For the text-containing cell, return its midpoint in [X, Y] coordinate format. 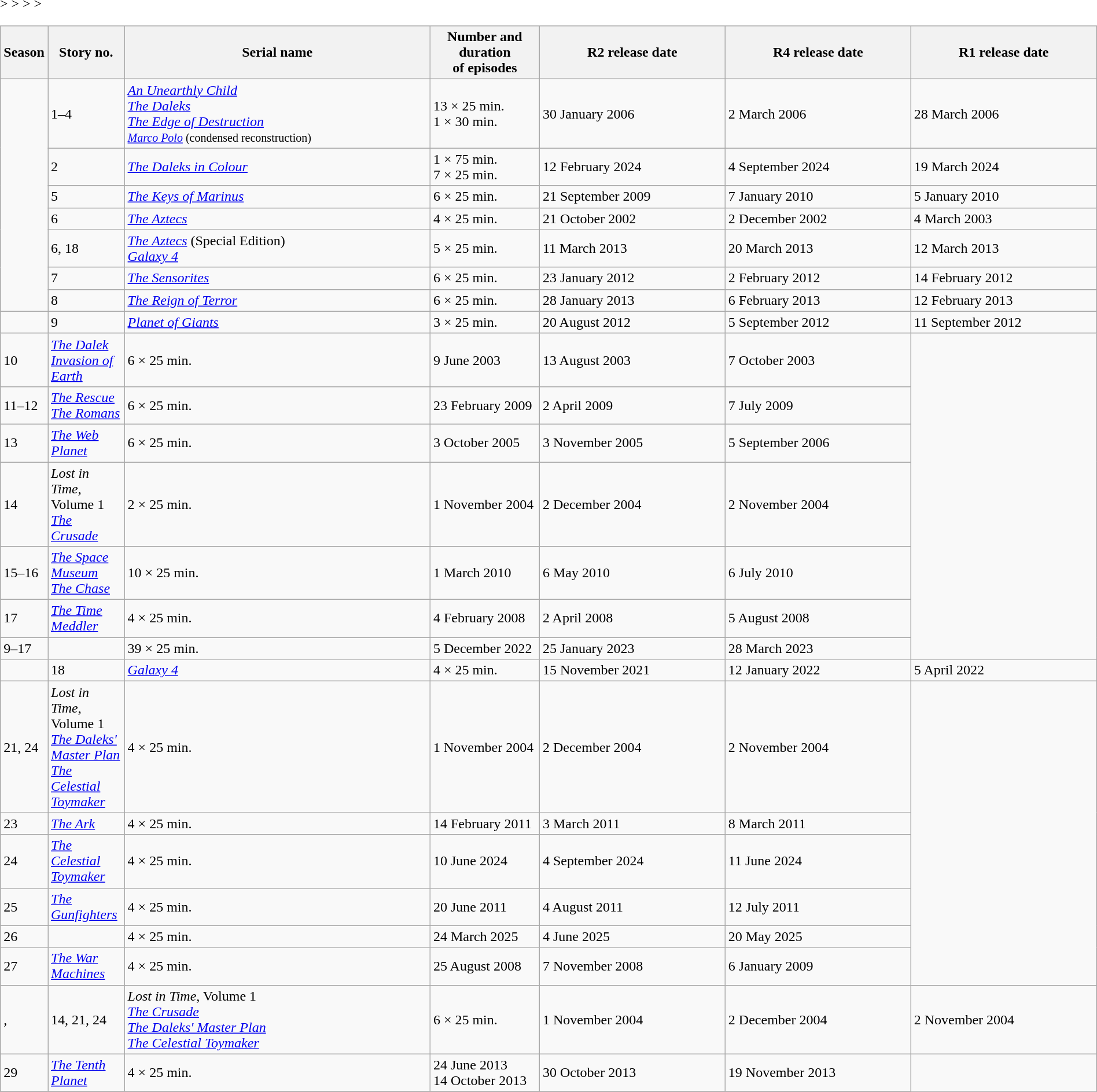
15 November 2021 [632, 670]
26 [24, 936]
11 June 2024 [818, 861]
Lost in Time, Volume 1The Crusade [86, 504]
7 [86, 278]
, [24, 1019]
The War Machines [86, 966]
Story no. [86, 53]
6 May 2010 [632, 573]
14 [24, 504]
13 August 2003 [632, 360]
14, 21, 24 [86, 1019]
The Aztecs [277, 219]
7 October 2003 [818, 360]
23 January 2012 [632, 278]
3 November 2005 [632, 443]
25 August 2008 [485, 966]
Lost in Time, Volume 1The CrusadeThe Daleks' Master PlanThe Celestial Toymaker [277, 1019]
12 July 2011 [818, 907]
25 [24, 907]
9 June 2003 [485, 360]
5 January 2010 [1003, 197]
4 June 2025 [632, 936]
11 September 2012 [1003, 322]
8 [86, 300]
17 [24, 619]
5 April 2022 [1003, 670]
2 April 2008 [632, 619]
23 February 2009 [485, 405]
28 March 2006 [1003, 113]
21 October 2002 [632, 219]
1–4 [86, 113]
1 × 75 min.7 × 25 min. [485, 167]
12 February 2013 [1003, 300]
11 March 2013 [632, 249]
20 August 2012 [632, 322]
Lost in Time, Volume 1The Daleks' Master PlanThe Celestial Toymaker [86, 747]
24 June 201314 October 2013 [485, 1072]
29 [24, 1072]
5 September 2012 [818, 322]
The Reign of Terror [277, 300]
Number and durationof episodes [485, 53]
5 December 2022 [485, 648]
12 February 2024 [632, 167]
24 March 2025 [485, 936]
14 February 2012 [1003, 278]
7 July 2009 [818, 405]
24 [24, 861]
21 September 2009 [632, 197]
5 [86, 197]
The Keys of Marinus [277, 197]
The Dalek Invasion of Earth [86, 360]
5 August 2008 [818, 619]
3 × 25 min. [485, 322]
R1 release date [1003, 53]
8 March 2011 [818, 824]
11–12 [24, 405]
19 March 2024 [1003, 167]
Season [24, 53]
6 January 2009 [818, 966]
6, 18 [86, 249]
2 December 2002 [818, 219]
23 [24, 824]
13 [24, 443]
20 May 2025 [818, 936]
3 October 2005 [485, 443]
28 January 2013 [632, 300]
The Celestial Toymaker [86, 861]
2 [86, 167]
5 × 25 min. [485, 249]
12 March 2013 [1003, 249]
4 March 2003 [1003, 219]
The Sensorites [277, 278]
5 September 2006 [818, 443]
4 February 2008 [485, 619]
The Space MuseumThe Chase [86, 573]
The Web Planet [86, 443]
9–17 [24, 648]
25 January 2023 [632, 648]
7 November 2008 [632, 966]
Serial name [277, 53]
2 April 2009 [632, 405]
Planet of Giants [277, 322]
2 February 2012 [818, 278]
R4 release date [818, 53]
30 January 2006 [632, 113]
6 February 2013 [818, 300]
20 June 2011 [485, 907]
4 August 2011 [632, 907]
28 March 2023 [818, 648]
2 March 2006 [818, 113]
The Aztecs (Special Edition)Galaxy 4 [277, 249]
10 [24, 360]
9 [86, 322]
R2 release date [632, 53]
13 × 25 min.1 × 30 min. [485, 113]
The RescueThe Romans [86, 405]
21, 24 [24, 747]
10 June 2024 [485, 861]
18 [86, 670]
Galaxy 4 [277, 670]
6 July 2010 [818, 573]
The Tenth Planet [86, 1072]
20 March 2013 [818, 249]
2 × 25 min. [277, 504]
3 March 2011 [632, 824]
1 March 2010 [485, 573]
10 × 25 min. [277, 573]
An Unearthly ChildThe DaleksThe Edge of DestructionMarco Polo (condensed reconstruction) [277, 113]
39 × 25 min. [277, 648]
30 October 2013 [632, 1072]
The Ark [86, 824]
The Time Meddler [86, 619]
19 November 2013 [818, 1072]
7 January 2010 [818, 197]
6 [86, 219]
14 February 2011 [485, 824]
The Gunfighters [86, 907]
The Daleks in Colour [277, 167]
15–16 [24, 573]
12 January 2022 [818, 670]
27 [24, 966]
